From the cell containing the given text, extract its center point as (X, Y) coordinate. 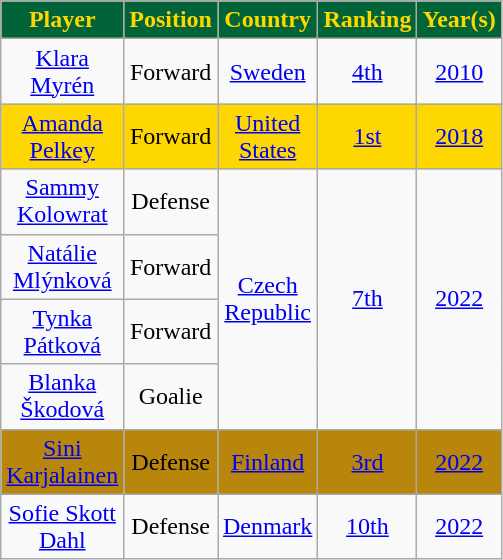
Player (62, 20)
Sini Karjalainen (62, 462)
Czech Republic (268, 299)
Ranking (368, 20)
Year(s) (459, 20)
Amanda Pelkey (62, 136)
2010 (459, 72)
Position (171, 20)
Goalie (171, 396)
Natálie Mlýnková (62, 266)
Country (268, 20)
United States (268, 136)
Sofie Skott Dahl (62, 526)
Sweden (268, 72)
4th (368, 72)
Finland (268, 462)
Klara Myrén (62, 72)
7th (368, 299)
Blanka Škodová (62, 396)
3rd (368, 462)
Tynka Pátková (62, 332)
1st (368, 136)
Denmark (268, 526)
2018 (459, 136)
10th (368, 526)
Sammy Kolowrat (62, 202)
